Identify which cell holds the provided text, then report its (x, y) central coordinate. 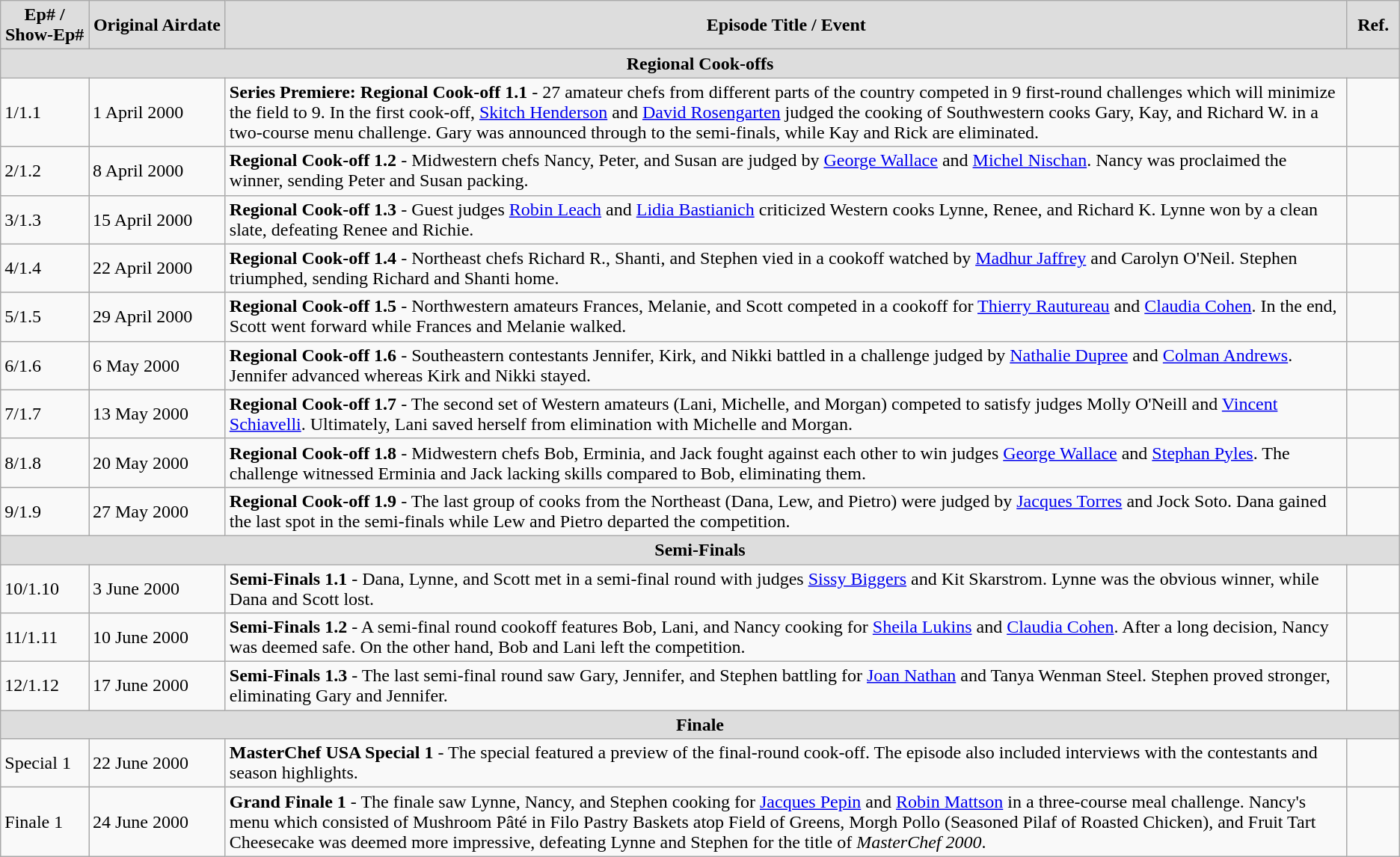
13 May 2000 (157, 414)
2/1.2 (45, 171)
8/1.8 (45, 462)
Finale 1 (45, 822)
6/1.6 (45, 365)
9/1.9 (45, 512)
Finale (700, 725)
3/1.3 (45, 220)
27 May 2000 (157, 512)
Original Airdate (157, 25)
Ref. (1373, 25)
5/1.5 (45, 317)
8 April 2000 (157, 171)
1 April 2000 (157, 112)
17 June 2000 (157, 686)
Special 1 (45, 763)
15 April 2000 (157, 220)
Ep# / Show-Ep# (45, 25)
10/1.10 (45, 588)
1/1.1 (45, 112)
4/1.4 (45, 268)
11/1.11 (45, 637)
Regional Cook-offs (700, 64)
7/1.7 (45, 414)
3 June 2000 (157, 588)
Episode Title / Event (786, 25)
29 April 2000 (157, 317)
22 April 2000 (157, 268)
20 May 2000 (157, 462)
12/1.12 (45, 686)
Semi-Finals (700, 550)
10 June 2000 (157, 637)
22 June 2000 (157, 763)
6 May 2000 (157, 365)
24 June 2000 (157, 822)
